Extract the [X, Y] coordinate from the center of the cell holding the provided text.  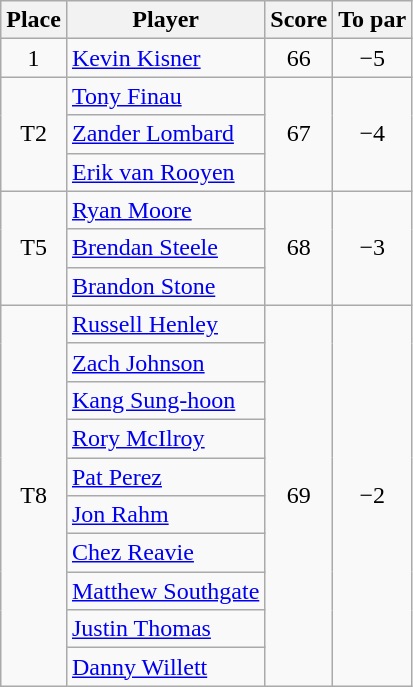
T8 [34, 496]
Zach Johnson [165, 362]
Player [165, 20]
−3 [372, 248]
Place [34, 20]
Jon Rahm [165, 515]
Brandon Stone [165, 286]
Rory McIlroy [165, 438]
Zander Lombard [165, 134]
Kevin Kisner [165, 58]
−2 [372, 496]
Kang Sung-hoon [165, 400]
Danny Willett [165, 667]
Matthew Southgate [165, 591]
67 [299, 134]
Chez Reavie [165, 553]
Tony Finau [165, 96]
Ryan Moore [165, 210]
Pat Perez [165, 477]
−4 [372, 134]
Brendan Steele [165, 248]
68 [299, 248]
To par [372, 20]
66 [299, 58]
Justin Thomas [165, 629]
1 [34, 58]
Russell Henley [165, 324]
Erik van Rooyen [165, 172]
T2 [34, 134]
69 [299, 496]
Score [299, 20]
−5 [372, 58]
T5 [34, 248]
